Detect which cell encompasses the target text, then output its [X, Y] center coordinate. 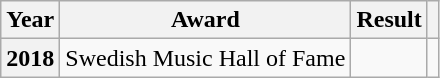
Swedish Music Hall of Fame [206, 58]
Year [30, 20]
2018 [30, 58]
Award [206, 20]
Result [389, 20]
